Output the [x, y] coordinate of the center of the cell containing the given text.  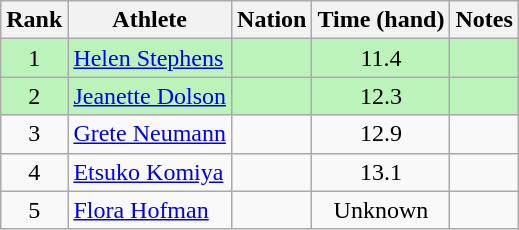
Helen Stephens [150, 58]
Unknown [381, 210]
Time (hand) [381, 20]
11.4 [381, 58]
Etsuko Komiya [150, 172]
Flora Hofman [150, 210]
12.3 [381, 96]
Rank [34, 20]
Grete Neumann [150, 134]
3 [34, 134]
Jeanette Dolson [150, 96]
Notes [484, 20]
Athlete [150, 20]
4 [34, 172]
5 [34, 210]
2 [34, 96]
1 [34, 58]
Nation [272, 20]
12.9 [381, 134]
13.1 [381, 172]
